Locate the cell with the specified text and output its [X, Y] center coordinate. 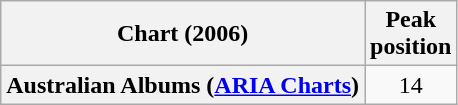
Australian Albums (ARIA Charts) [183, 85]
14 [411, 85]
Peakposition [411, 34]
Chart (2006) [183, 34]
